Provide the [X, Y] coordinate of the cell's center where the given text is located.  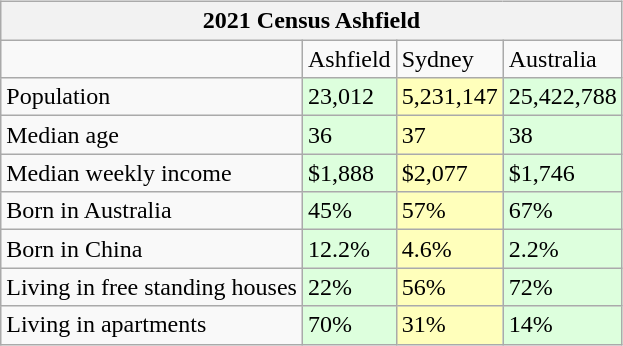
Living in apartments [152, 325]
2.2% [562, 249]
56% [450, 287]
Born in China [152, 249]
23,012 [349, 97]
36 [349, 135]
37 [450, 135]
67% [562, 211]
Population [152, 97]
$1,746 [562, 173]
$1,888 [349, 173]
Median weekly income [152, 173]
Ashfield [349, 59]
72% [562, 287]
38 [562, 135]
2021 Census Ashfield [312, 21]
Living in free standing houses [152, 287]
57% [450, 211]
Sydney [450, 59]
5,231,147 [450, 97]
12.2% [349, 249]
25,422,788 [562, 97]
14% [562, 325]
70% [349, 325]
Born in Australia [152, 211]
Australia [562, 59]
22% [349, 287]
31% [450, 325]
45% [349, 211]
Median age [152, 135]
4.6% [450, 249]
$2,077 [450, 173]
